Provide the [X, Y] coordinate of the cell's center where the given text is located.  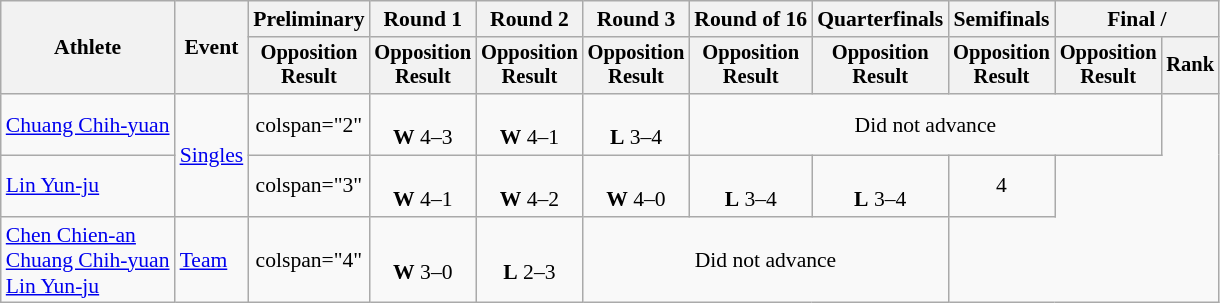
Did not advance [925, 124]
W 4–0 [636, 186]
Semifinals [1002, 19]
Round 1 [424, 19]
Quarterfinals [880, 19]
Round 2 [530, 19]
colspan="2" [308, 124]
Rank [1190, 66]
Preliminary [308, 19]
W 4–3 [424, 124]
W 4–2 [530, 186]
Final / [1137, 19]
Round 3 [636, 19]
Chuang Chih-yuan [88, 124]
Singles [212, 155]
Athlete [88, 48]
Event [212, 48]
Lin Yun-ju [88, 186]
4 [1002, 186]
colspan="3" [308, 186]
Round of 16 [750, 19]
